Search for the cell housing the specified text and yield its (X, Y) center coordinate. 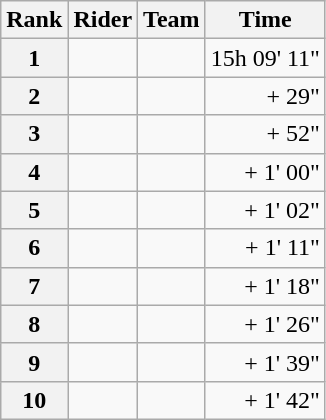
+ 1' 26" (265, 324)
+ 1' 02" (265, 210)
3 (34, 134)
+ 1' 18" (265, 286)
4 (34, 172)
1 (34, 58)
8 (34, 324)
9 (34, 362)
Rider (103, 20)
2 (34, 96)
10 (34, 400)
+ 1' 39" (265, 362)
+ 1' 00" (265, 172)
+ 29" (265, 96)
Rank (34, 20)
Team (172, 20)
+ 52" (265, 134)
+ 1' 42" (265, 400)
7 (34, 286)
15h 09' 11" (265, 58)
5 (34, 210)
Time (265, 20)
6 (34, 248)
+ 1' 11" (265, 248)
